Scan for the cell matching the given text and deliver its [X, Y] coordinate at center. 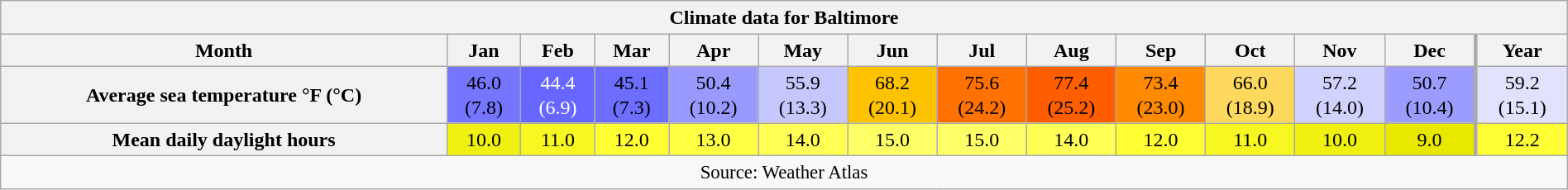
46.0(7.8) [483, 94]
9.0 [1431, 140]
May [803, 50]
73.4(23.0) [1160, 94]
Sep [1160, 50]
Dec [1431, 50]
Mean daily daylight hours [224, 140]
57.2(14.0) [1340, 94]
Jan [483, 50]
12.2 [1522, 140]
66.0(18.9) [1250, 94]
Apr [714, 50]
Year [1522, 50]
Source: Weather Atlas [784, 172]
44.4(6.9) [557, 94]
13.0 [714, 140]
Nov [1340, 50]
55.9(13.3) [803, 94]
Mar [632, 50]
Jun [892, 50]
45.1(7.3) [632, 94]
Aug [1071, 50]
50.7(10.4) [1431, 94]
Month [224, 50]
75.6(24.2) [982, 94]
Oct [1250, 50]
50.4(10.2) [714, 94]
59.2(15.1) [1522, 94]
77.4(25.2) [1071, 94]
Average sea temperature °F (°C) [224, 94]
Climate data for Baltimore [784, 17]
Feb [557, 50]
68.2(20.1) [892, 94]
Jul [982, 50]
